Identify which cell holds the provided text, then report its [x, y] central coordinate. 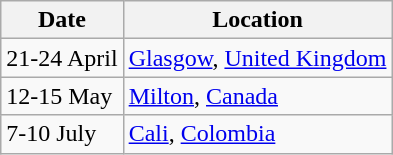
Location [258, 20]
Glasgow, United Kingdom [258, 58]
7-10 July [62, 134]
Cali, Colombia [258, 134]
21-24 April [62, 58]
12-15 May [62, 96]
Milton, Canada [258, 96]
Date [62, 20]
